Detect which cell encompasses the target text, then output its (X, Y) center coordinate. 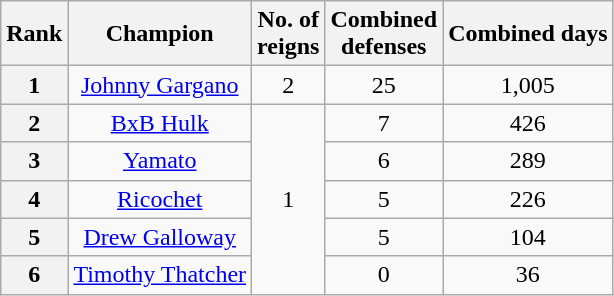
Ricochet (160, 199)
104 (528, 237)
Johnny Gargano (160, 85)
Rank (34, 34)
4 (34, 199)
BxB Hulk (160, 123)
0 (384, 275)
No. ofreigns (288, 34)
3 (34, 161)
7 (384, 123)
1,005 (528, 85)
289 (528, 161)
Drew Galloway (160, 237)
Yamato (160, 161)
25 (384, 85)
Combineddefenses (384, 34)
Combined days (528, 34)
426 (528, 123)
226 (528, 199)
Timothy Thatcher (160, 275)
Champion (160, 34)
36 (528, 275)
